Scan for the cell matching the given text and deliver its [X, Y] coordinate at center. 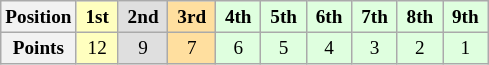
7th [374, 17]
8th [420, 17]
6 [238, 48]
3 [374, 48]
1st [97, 17]
2nd [143, 17]
2 [420, 48]
12 [97, 48]
9 [143, 48]
1 [466, 48]
9th [466, 17]
5th [284, 17]
6th [328, 17]
Points [38, 48]
4th [238, 17]
3rd [192, 17]
7 [192, 48]
4 [328, 48]
5 [284, 48]
Position [38, 17]
